Extract the (X, Y) coordinate from the center of the cell holding the provided text.  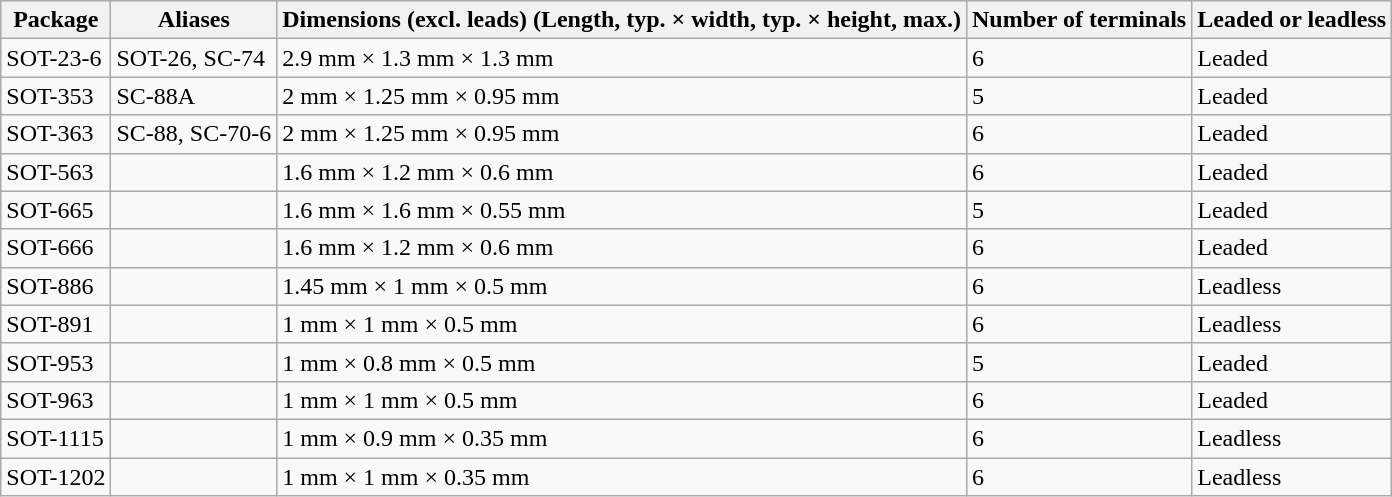
SC-88A (194, 96)
SOT-666 (56, 248)
Number of terminals (1078, 20)
Package (56, 20)
2.9 mm × 1.3 mm × 1.3 mm (622, 58)
1 mm × 0.8 mm × 0.5 mm (622, 362)
Dimensions (excl. leads) (Length, typ. × width, typ. × height, max.) (622, 20)
SC-88, SC-70-6 (194, 134)
SOT-1115 (56, 438)
Leaded or leadless (1292, 20)
SOT-563 (56, 172)
SOT-363 (56, 134)
SOT-953 (56, 362)
SOT-26, SC-74 (194, 58)
1.6 mm × 1.6 mm × 0.55 mm (622, 210)
SOT-665 (56, 210)
1 mm × 1 mm × 0.35 mm (622, 477)
1 mm × 0.9 mm × 0.35 mm (622, 438)
1.45 mm × 1 mm × 0.5 mm (622, 286)
SOT-886 (56, 286)
SOT-353 (56, 96)
SOT-1202 (56, 477)
Aliases (194, 20)
SOT-23-6 (56, 58)
SOT-891 (56, 324)
SOT-963 (56, 400)
